Return the [X, Y] coordinate for the center point of the cell that contains the specified text.  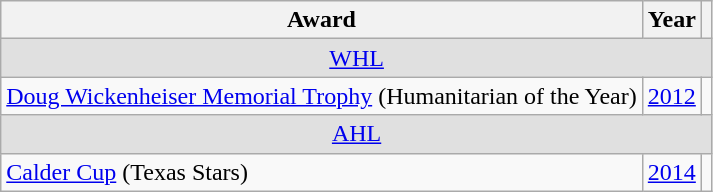
Year [672, 20]
WHL [357, 58]
AHL [357, 134]
Calder Cup (Texas Stars) [322, 172]
2014 [672, 172]
Award [322, 20]
Doug Wickenheiser Memorial Trophy (Humanitarian of the Year) [322, 96]
2012 [672, 96]
